Identify which cell holds the provided text, then report its (x, y) central coordinate. 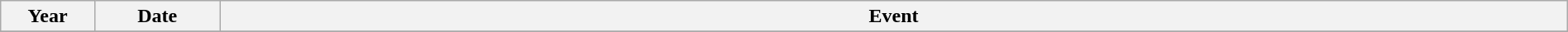
Year (48, 16)
Event (893, 16)
Date (157, 16)
